Pinpoint the cell where the given text exists, returning its (x, y) midpoint coordinate. 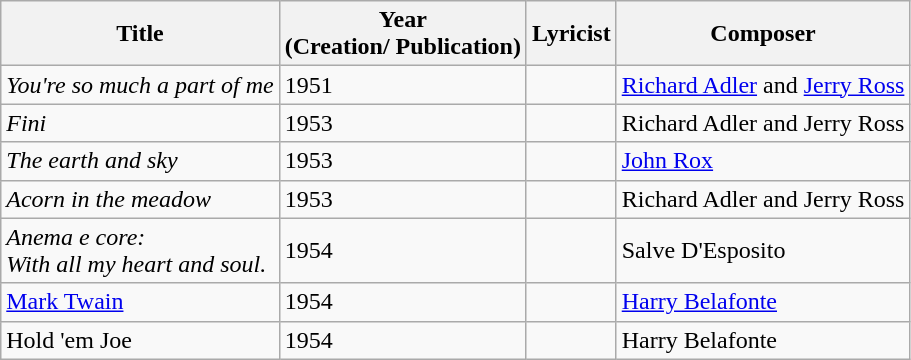
Anema e core:With all my heart and soul. (140, 250)
Composer (763, 34)
Salve D'Esposito (763, 250)
You're so much a part of me (140, 85)
Acorn in the meadow (140, 199)
The earth and sky (140, 161)
1951 (402, 85)
Lyricist (571, 34)
Fini (140, 123)
Year(Creation/ Publication) (402, 34)
Mark Twain (140, 302)
Hold 'em Joe (140, 340)
John Rox (763, 161)
Title (140, 34)
